Capture the cell that displays the provided text and extract its [X, Y] central coordinate. 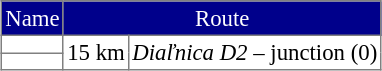
Route [222, 18]
15 km [96, 52]
Name [33, 18]
Diaľnica D2 – junction (0) [255, 52]
